For the text-containing cell, return its midpoint in (X, Y) coordinate format. 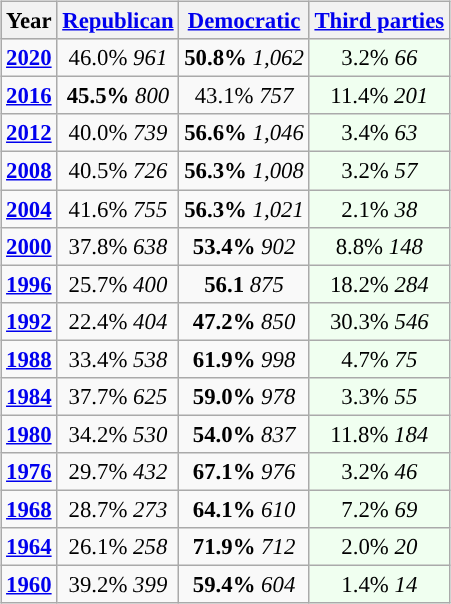
2016 (29, 96)
3.2% 66 (379, 58)
71.9% 712 (244, 547)
59.4% 604 (244, 584)
67.1% 976 (244, 472)
53.4% 902 (244, 246)
2000 (29, 246)
1976 (29, 472)
33.4% 538 (118, 359)
46.0% 961 (118, 58)
47.2% 850 (244, 321)
59.0% 978 (244, 396)
54.0% 837 (244, 434)
3.2% 57 (379, 171)
37.8% 638 (118, 246)
Year (29, 21)
50.8% 1,062 (244, 58)
2012 (29, 133)
40.0% 739 (118, 133)
1980 (29, 434)
2004 (29, 209)
45.5% 800 (118, 96)
39.2% 399 (118, 584)
1984 (29, 396)
11.4% 201 (379, 96)
37.7% 625 (118, 396)
1960 (29, 584)
2020 (29, 58)
4.7% 75 (379, 359)
34.2% 530 (118, 434)
40.5% 726 (118, 171)
Third parties (379, 21)
26.1% 258 (118, 547)
2008 (29, 171)
41.6% 755 (118, 209)
1964 (29, 547)
30.3% 546 (379, 321)
43.1% 757 (244, 96)
1996 (29, 284)
1988 (29, 359)
3.4% 63 (379, 133)
56.6% 1,046 (244, 133)
22.4% 404 (118, 321)
3.3% 55 (379, 396)
7.2% 69 (379, 509)
Democratic (244, 21)
1.4% 14 (379, 584)
8.8% 148 (379, 246)
28.7% 273 (118, 509)
56.3% 1,021 (244, 209)
25.7% 400 (118, 284)
1992 (29, 321)
64.1% 610 (244, 509)
61.9% 998 (244, 359)
56.3% 1,008 (244, 171)
56.1 875 (244, 284)
2.1% 38 (379, 209)
1968 (29, 509)
2.0% 20 (379, 547)
18.2% 284 (379, 284)
11.8% 184 (379, 434)
3.2% 46 (379, 472)
29.7% 432 (118, 472)
Republican (118, 21)
